Find where the given text appears and provide that cell's center as [x, y] coordinate. 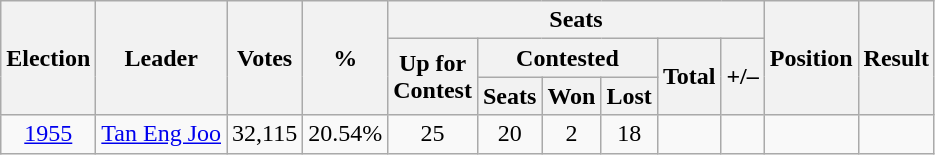
2 [572, 134]
Tan Eng Joo [162, 134]
Lost [629, 96]
Contested [567, 58]
Result [896, 58]
20 [509, 134]
+/– [742, 77]
Votes [265, 58]
% [346, 58]
1955 [48, 134]
25 [433, 134]
18 [629, 134]
32,115 [265, 134]
Position [811, 58]
Up forContest [433, 77]
Leader [162, 58]
20.54% [346, 134]
Won [572, 96]
Election [48, 58]
Total [689, 77]
